Capture the cell that displays the provided text and extract its [x, y] central coordinate. 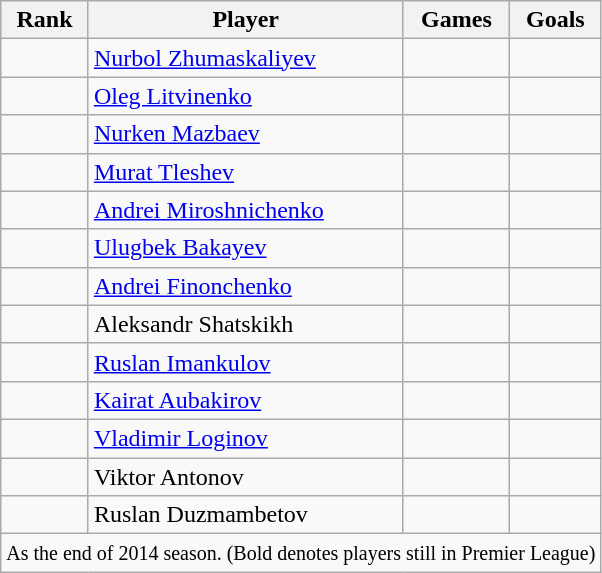
Ruslan Imankulov [246, 362]
Ulugbek Bakayev [246, 248]
Games [456, 20]
Viktor Antonov [246, 477]
Goals [556, 20]
Andrei Finonchenko [246, 286]
Ruslan Duzmambetov [246, 515]
As the end of 2014 season. (Bold denotes players still in Premier League) [301, 553]
Vladimir Loginov [246, 438]
Player [246, 20]
Murat Tleshev [246, 172]
Nurken Mazbaev [246, 134]
Aleksandr Shatskikh [246, 324]
Andrei Miroshnichenko [246, 210]
Rank [45, 20]
Nurbol Zhumaskaliyev [246, 58]
Kairat Aubakirov [246, 400]
Oleg Litvinenko [246, 96]
